Extract the (x, y) coordinate from the center of the cell holding the provided text.  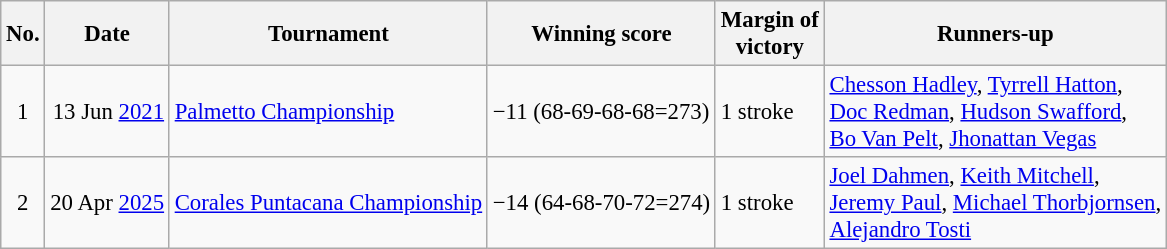
Margin ofvictory (770, 34)
Runners-up (995, 34)
13 Jun 2021 (107, 112)
Palmetto Championship (328, 112)
Date (107, 34)
−11 (68-69-68-68=273) (601, 112)
Tournament (328, 34)
−14 (64-68-70-72=274) (601, 203)
Corales Puntacana Championship (328, 203)
2 (23, 203)
Chesson Hadley, Tyrrell Hatton, Doc Redman, Hudson Swafford, Bo Van Pelt, Jhonattan Vegas (995, 112)
Winning score (601, 34)
No. (23, 34)
Joel Dahmen, Keith Mitchell, Jeremy Paul, Michael Thorbjornsen, Alejandro Tosti (995, 203)
1 (23, 112)
20 Apr 2025 (107, 203)
